Capture the cell that displays the provided text and extract its [X, Y] central coordinate. 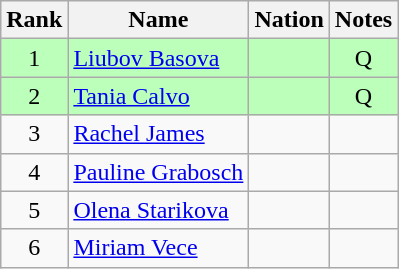
Rachel James [158, 134]
5 [34, 210]
Olena Starikova [158, 210]
1 [34, 58]
3 [34, 134]
6 [34, 248]
Pauline Grabosch [158, 172]
Notes [363, 20]
Name [158, 20]
Nation [289, 20]
2 [34, 96]
Rank [34, 20]
Liubov Basova [158, 58]
Tania Calvo [158, 96]
Miriam Vece [158, 248]
4 [34, 172]
